Detect which cell encompasses the target text, then output its (x, y) center coordinate. 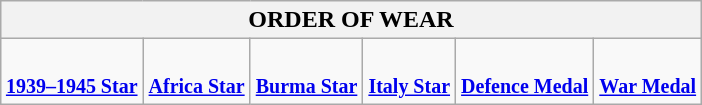
Africa Star (196, 72)
Burma Star (306, 72)
War Medal (648, 72)
ORDER OF WEAR (350, 20)
Italy Star (410, 72)
Defence Medal (525, 72)
1939–1945 Star (72, 72)
